For the text-containing cell, return its midpoint in (X, Y) coordinate format. 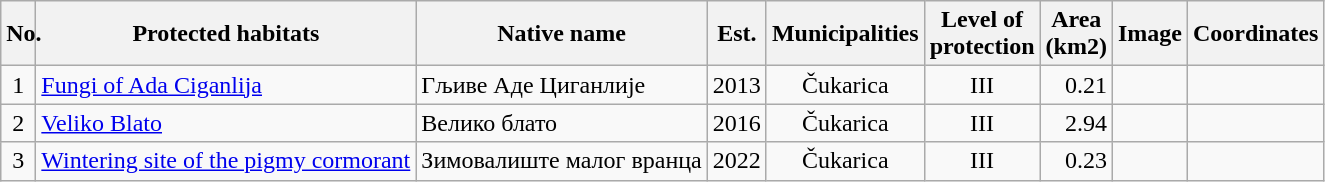
2 (18, 123)
Image (1150, 34)
0.23 (1076, 161)
Fungi of Ada Ciganlija (226, 85)
Level ofprotection (982, 34)
2022 (736, 161)
Зимовалиште малог вранца (562, 161)
Велико блато (562, 123)
0.21 (1076, 85)
Coordinates (1255, 34)
2.94 (1076, 123)
Native name (562, 34)
3 (18, 161)
Veliko Blato (226, 123)
1 (18, 85)
No. (18, 34)
Гљиве Аде Циганлије (562, 85)
Est. (736, 34)
Wintering site of the pigmy cormorant (226, 161)
Protected habitats (226, 34)
Area(km2) (1076, 34)
2013 (736, 85)
2016 (736, 123)
Municipalities (845, 34)
